Determine the [x, y] coordinate at the center of the cell enclosing the given text.  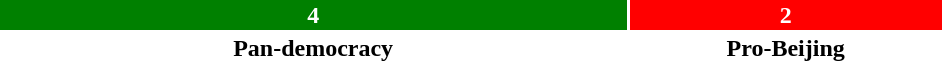
2 [786, 15]
4 [313, 15]
